For the text-containing cell, return its midpoint in [x, y] coordinate format. 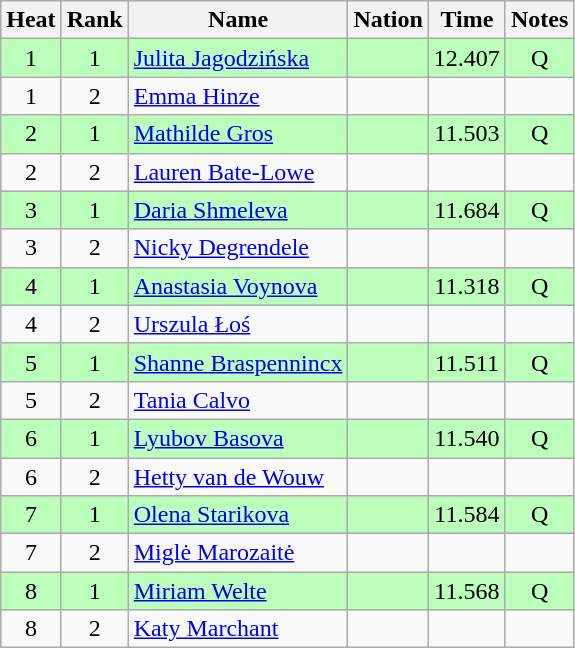
11.511 [466, 362]
11.584 [466, 515]
Emma Hinze [238, 96]
Julita Jagodzińska [238, 58]
Katy Marchant [238, 629]
Rank [94, 20]
Nation [388, 20]
Tania Calvo [238, 400]
11.540 [466, 438]
Mathilde Gros [238, 134]
Miglė Marozaitė [238, 553]
11.318 [466, 286]
Name [238, 20]
Notes [539, 20]
Urszula Łoś [238, 324]
11.503 [466, 134]
Hetty van de Wouw [238, 477]
Shanne Braspennincx [238, 362]
Miriam Welte [238, 591]
Anastasia Voynova [238, 286]
Lyubov Basova [238, 438]
Heat [31, 20]
11.568 [466, 591]
Nicky Degrendele [238, 248]
Time [466, 20]
12.407 [466, 58]
Olena Starikova [238, 515]
Lauren Bate-Lowe [238, 172]
Daria Shmeleva [238, 210]
11.684 [466, 210]
